Capture the cell that displays the provided text and extract its [X, Y] central coordinate. 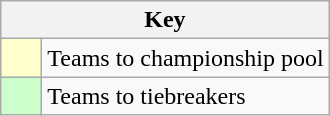
Teams to tiebreakers [186, 96]
Key [165, 20]
Teams to championship pool [186, 58]
